Capture the cell that displays the provided text and extract its [x, y] central coordinate. 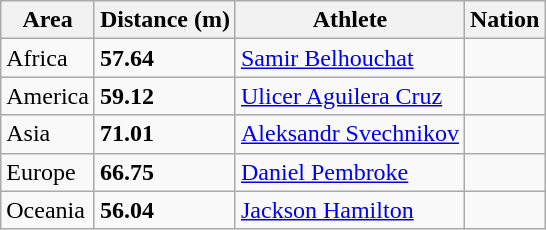
Daniel Pembroke [350, 172]
59.12 [164, 96]
56.04 [164, 210]
Ulicer Aguilera Cruz [350, 96]
57.64 [164, 58]
Distance (m) [164, 20]
Aleksandr Svechnikov [350, 134]
71.01 [164, 134]
Nation [504, 20]
Samir Belhouchat [350, 58]
66.75 [164, 172]
Athlete [350, 20]
America [48, 96]
Europe [48, 172]
Oceania [48, 210]
Africa [48, 58]
Area [48, 20]
Jackson Hamilton [350, 210]
Asia [48, 134]
